Return [x, y] of the center of cell containing provided text 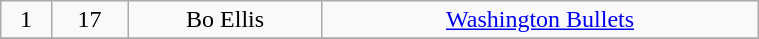
Bo Ellis [226, 20]
Washington Bullets [540, 20]
1 [26, 20]
17 [90, 20]
